Output the (X, Y) coordinate of the center of the cell containing the given text.  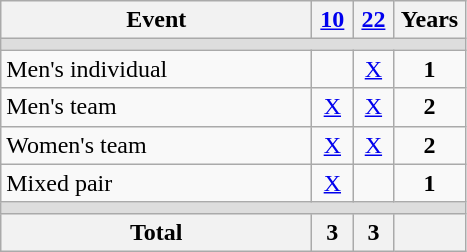
Years (430, 20)
10 (332, 20)
Men's individual (156, 69)
Women's team (156, 145)
Event (156, 20)
Total (156, 232)
22 (374, 20)
Men's team (156, 107)
Mixed pair (156, 183)
